Provide the [x, y] coordinate of the cell's center where the given text is located.  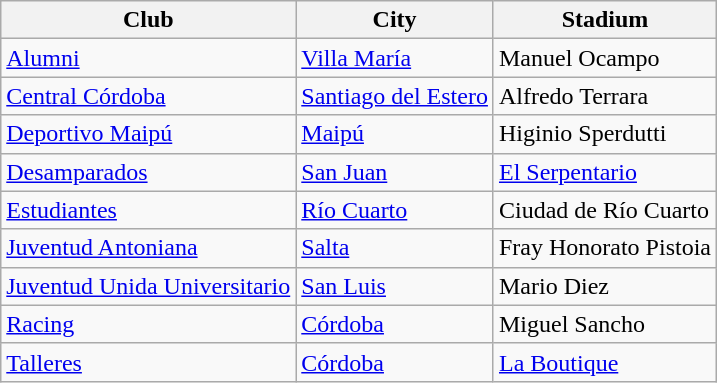
Central Córdoba [148, 96]
Villa María [395, 58]
Club [148, 20]
Juventud Antoniana [148, 248]
Mario Diez [604, 286]
Higinio Sperdutti [604, 134]
El Serpentario [604, 172]
Stadium [604, 20]
Juventud Unida Universitario [148, 286]
Río Cuarto [395, 210]
Desamparados [148, 172]
Salta [395, 248]
Miguel Sancho [604, 324]
San Juan [395, 172]
San Luis [395, 286]
Maipú [395, 134]
Estudiantes [148, 210]
Racing [148, 324]
Fray Honorato Pistoia [604, 248]
La Boutique [604, 362]
Santiago del Estero [395, 96]
Alfredo Terrara [604, 96]
Manuel Ocampo [604, 58]
Alumni [148, 58]
Deportivo Maipú [148, 134]
Ciudad de Río Cuarto [604, 210]
Talleres [148, 362]
City [395, 20]
